Search for the cell housing the specified text and yield its [x, y] center coordinate. 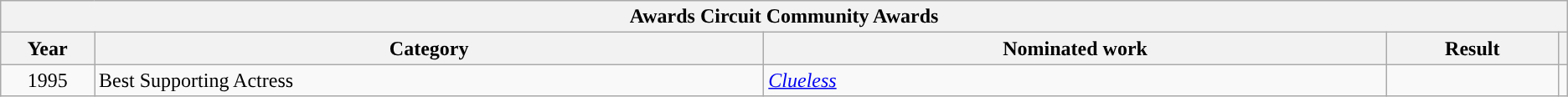
Result [1473, 48]
Clueless [1075, 80]
Nominated work [1075, 48]
1995 [48, 80]
Year [48, 48]
Category [429, 48]
Awards Circuit Community Awards [784, 17]
Best Supporting Actress [429, 80]
